Capture the cell that displays the provided text and extract its (x, y) central coordinate. 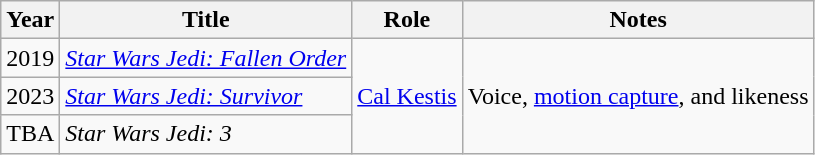
Year (30, 20)
Star Wars Jedi: 3 (206, 134)
Notes (638, 20)
2019 (30, 58)
Role (407, 20)
Title (206, 20)
Cal Kestis (407, 96)
Star Wars Jedi: Survivor (206, 96)
TBA (30, 134)
2023 (30, 96)
Voice, motion capture, and likeness (638, 96)
Star Wars Jedi: Fallen Order (206, 58)
